Detect which cell encompasses the target text, then output its (x, y) center coordinate. 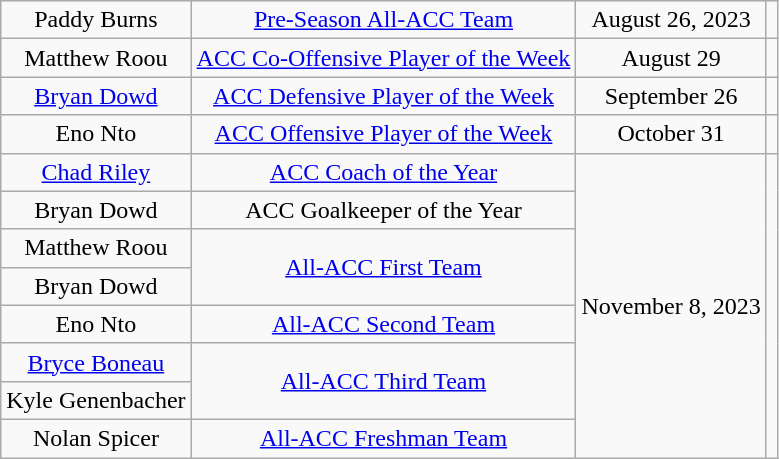
October 31 (671, 134)
All-ACC Third Team (384, 381)
ACC Defensive Player of the Week (384, 96)
Bryce Boneau (96, 362)
ACC Co-Offensive Player of the Week (384, 58)
Kyle Genenbacher (96, 400)
Paddy Burns (96, 20)
September 26 (671, 96)
All-ACC Second Team (384, 324)
August 29 (671, 58)
Pre-Season All-ACC Team (384, 20)
All-ACC First Team (384, 267)
ACC Goalkeeper of the Year (384, 210)
ACC Coach of the Year (384, 172)
August 26, 2023 (671, 20)
All-ACC Freshman Team (384, 438)
ACC Offensive Player of the Week (384, 134)
November 8, 2023 (671, 305)
Nolan Spicer (96, 438)
Chad Riley (96, 172)
